Pinpoint the cell where the given text exists, returning its [x, y] midpoint coordinate. 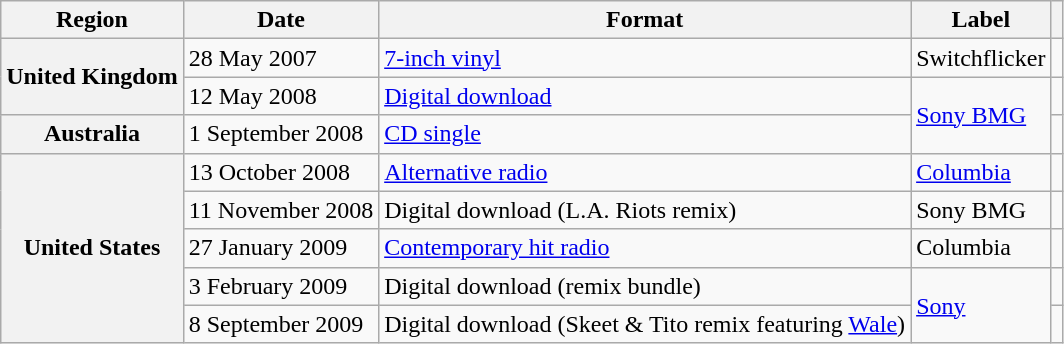
13 October 2008 [280, 172]
1 September 2008 [280, 134]
Label [981, 20]
11 November 2008 [280, 210]
28 May 2007 [280, 58]
Format [645, 20]
Australia [92, 134]
CD single [645, 134]
7-inch vinyl [645, 58]
Switchflicker [981, 58]
3 February 2009 [280, 286]
United States [92, 248]
27 January 2009 [280, 248]
Alternative radio [645, 172]
Digital download (L.A. Riots remix) [645, 210]
Date [280, 20]
Digital download [645, 96]
Digital download (remix bundle) [645, 286]
United Kingdom [92, 77]
Digital download (Skeet & Tito remix featuring Wale) [645, 324]
Sony [981, 305]
Region [92, 20]
8 September 2009 [280, 324]
12 May 2008 [280, 96]
Contemporary hit radio [645, 248]
